Locate the cell with the specified text and output its (X, Y) center coordinate. 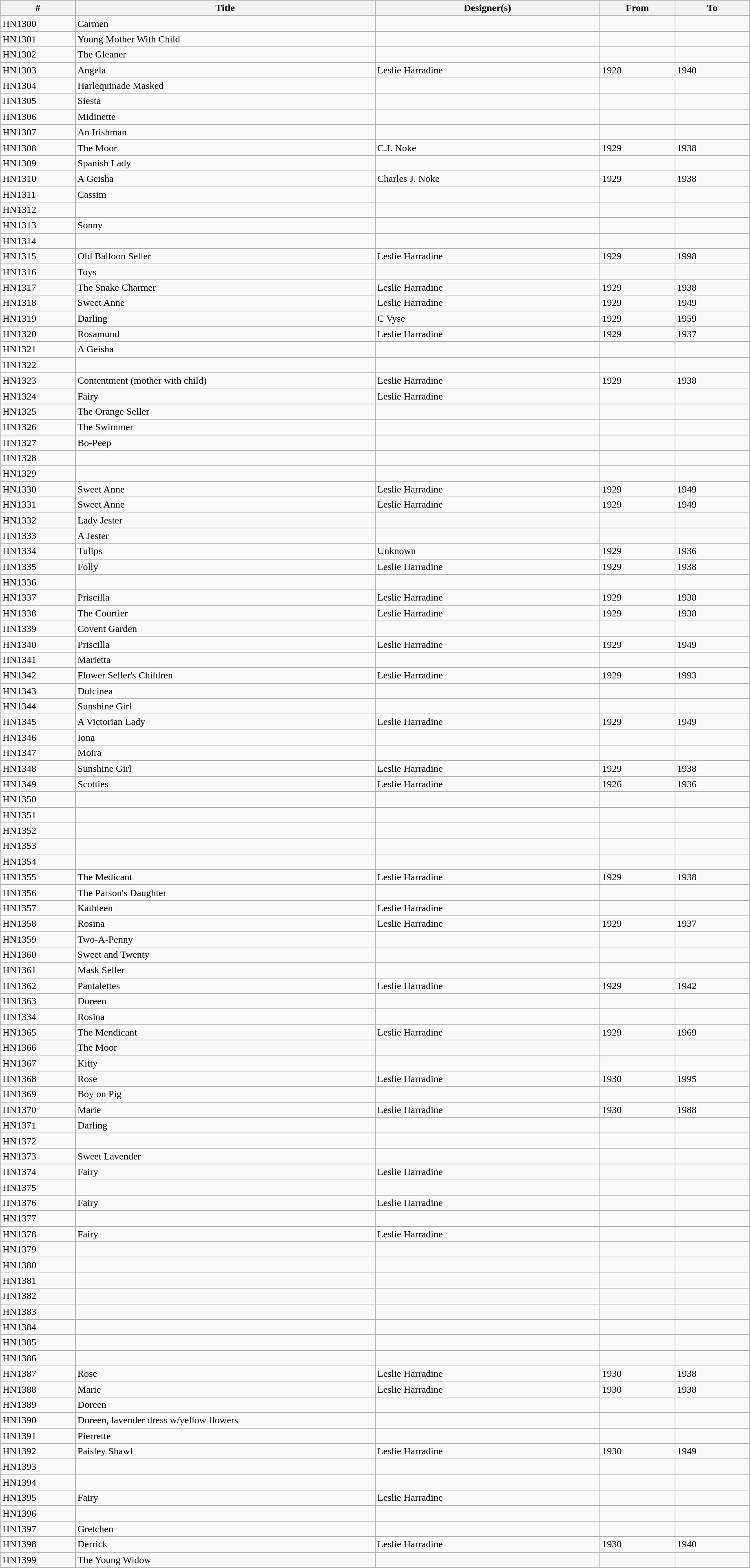
HN1337 (38, 598)
# (38, 8)
HN1362 (38, 986)
HN1351 (38, 815)
HN1395 (38, 1498)
HN1303 (38, 70)
HN1344 (38, 707)
Two-A-Penny (225, 939)
HN1305 (38, 101)
HN1349 (38, 784)
Covent Garden (225, 629)
Kathleen (225, 908)
HN1368 (38, 1079)
HN1312 (38, 210)
HN1365 (38, 1032)
HN1310 (38, 179)
Siesta (225, 101)
Young Mother With Child (225, 39)
HN1385 (38, 1343)
Title (225, 8)
HN1390 (38, 1420)
HN1357 (38, 908)
Marietta (225, 660)
Unknown (488, 551)
HN1333 (38, 536)
HN1389 (38, 1405)
HN1308 (38, 148)
HN1391 (38, 1435)
HN1380 (38, 1265)
1928 (637, 70)
HN1319 (38, 318)
HN1313 (38, 225)
HN1325 (38, 411)
C Vyse (488, 318)
HN1382 (38, 1296)
Sweet Lavender (225, 1156)
HN1386 (38, 1358)
HN1328 (38, 458)
HN1392 (38, 1451)
HN1369 (38, 1094)
A Victorian Lady (225, 722)
HN1347 (38, 753)
Pierrette (225, 1435)
HN1345 (38, 722)
HN1323 (38, 380)
HN1361 (38, 970)
HN1375 (38, 1188)
Pantalettes (225, 986)
HN1343 (38, 691)
HN1367 (38, 1063)
1988 (712, 1110)
Dulcinea (225, 691)
Old Balloon Seller (225, 256)
An Irishman (225, 132)
HN1383 (38, 1312)
The Courtier (225, 613)
HN1338 (38, 613)
Designer(s) (488, 8)
Carmen (225, 24)
Lady Jester (225, 520)
1959 (712, 318)
Doreen, lavender dress w/yellow flowers (225, 1420)
HN1331 (38, 505)
The Snake Charmer (225, 287)
Sonny (225, 225)
HN1373 (38, 1156)
HN1398 (38, 1544)
1969 (712, 1032)
Gretchen (225, 1529)
HN1342 (38, 675)
The Parson's Daughter (225, 892)
The Mendicant (225, 1032)
The Gleaner (225, 55)
Derrick (225, 1544)
From (637, 8)
Harlequinade Masked (225, 86)
Moira (225, 753)
HN1396 (38, 1513)
Boy on Pig (225, 1094)
HN1381 (38, 1281)
Angela (225, 70)
HN1341 (38, 660)
HN1370 (38, 1110)
The Swimmer (225, 427)
The Young Widow (225, 1560)
HN1302 (38, 55)
HN1377 (38, 1219)
HN1314 (38, 241)
HN1316 (38, 272)
HN1355 (38, 877)
HN1317 (38, 287)
1926 (637, 784)
HN1304 (38, 86)
HN1348 (38, 769)
A Jester (225, 536)
Scotties (225, 784)
HN1301 (38, 39)
HN1326 (38, 427)
Spanish Lady (225, 163)
HN1366 (38, 1048)
HN1388 (38, 1389)
HN1356 (38, 892)
HN1359 (38, 939)
The Medicant (225, 877)
Paisley Shawl (225, 1451)
Flower Seller's Children (225, 675)
HN1320 (38, 334)
HN1350 (38, 799)
HN1374 (38, 1172)
HN1324 (38, 396)
HN1332 (38, 520)
HN1311 (38, 194)
HN1329 (38, 474)
HN1372 (38, 1141)
Rosamund (225, 334)
Charles J. Noke (488, 179)
HN1394 (38, 1482)
HN1352 (38, 830)
HN1336 (38, 582)
HN1363 (38, 1001)
HN1360 (38, 955)
HN1378 (38, 1234)
HN1354 (38, 861)
Bo-Peep (225, 442)
1993 (712, 675)
Sweet and Twenty (225, 955)
Toys (225, 272)
HN1371 (38, 1125)
Iona (225, 738)
HN1346 (38, 738)
HN1397 (38, 1529)
HN1339 (38, 629)
HN1307 (38, 132)
HN1399 (38, 1560)
Tulips (225, 551)
Midinette (225, 117)
HN1335 (38, 567)
HN1318 (38, 303)
The Orange Seller (225, 411)
Mask Seller (225, 970)
HN1376 (38, 1203)
HN1358 (38, 923)
HN1322 (38, 365)
Cassim (225, 194)
HN1340 (38, 644)
HN1330 (38, 489)
HN1309 (38, 163)
HN1300 (38, 24)
1942 (712, 986)
HN1321 (38, 349)
1995 (712, 1079)
Folly (225, 567)
Contentment (mother with child) (225, 380)
1998 (712, 256)
HN1379 (38, 1250)
HN1306 (38, 117)
HN1327 (38, 442)
To (712, 8)
Kitty (225, 1063)
HN1315 (38, 256)
HN1384 (38, 1327)
HN1387 (38, 1374)
HN1393 (38, 1467)
HN1353 (38, 846)
C.J. Noke (488, 148)
